Identify which cell holds the provided text, then report its (X, Y) central coordinate. 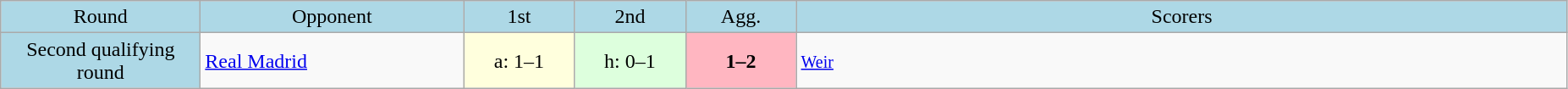
Real Madrid (332, 61)
Weir (1181, 61)
Opponent (332, 17)
Round (101, 17)
2nd (630, 17)
Scorers (1181, 17)
h: 0–1 (630, 61)
1st (520, 17)
1–2 (741, 61)
Agg. (741, 17)
Second qualifying round (101, 61)
a: 1–1 (520, 61)
